Detect which cell encompasses the target text, then output its [X, Y] center coordinate. 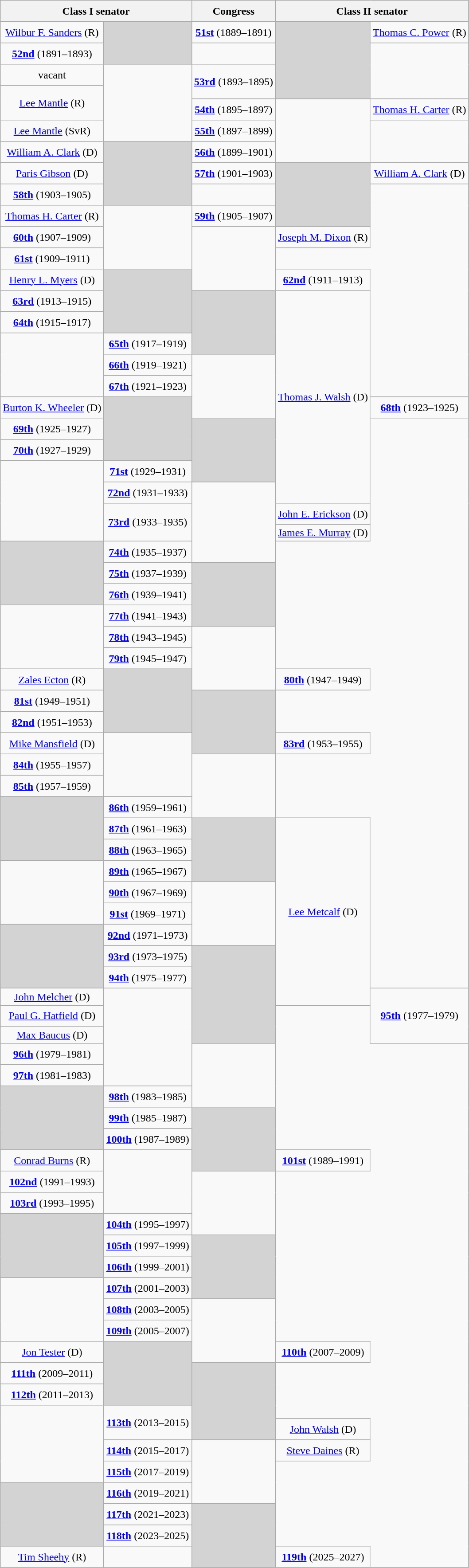
Burton K. Wheeler (D) [52, 408]
108th (2003–2005) [148, 1309]
72nd (1931–1933) [148, 493]
60th (1907–1909) [52, 237]
117th (2021–2023) [148, 1514]
58th (1903–1905) [52, 195]
92nd (1971–1973) [148, 935]
87th (1961–1963) [148, 829]
Mike Mansfield (D) [52, 744]
John Walsh (D) [323, 1429]
66th (1919–1921) [148, 365]
105th (1997–1999) [148, 1246]
77th (1941–1943) [148, 616]
Max Baucus (D) [52, 1035]
102nd (1991–1993) [52, 1182]
89th (1965–1967) [148, 871]
111th (2009–2011) [52, 1373]
56th (1899–1901) [233, 152]
John E. Erickson (D) [323, 514]
68th (1923–1925) [419, 408]
Congress [233, 11]
79th (1945–1947) [148, 659]
52nd (1891–1893) [52, 54]
103rd (1993–1995) [52, 1203]
59th (1905–1907) [233, 216]
96th (1979–1981) [52, 1054]
110th (2007–2009) [323, 1352]
85th (1957–1959) [52, 786]
74th (1935–1937) [148, 552]
Tim Sheehy (R) [52, 1557]
Conrad Burns (R) [52, 1160]
55th (1897–1899) [233, 131]
90th (1967–1969) [148, 893]
Joseph M. Dixon (R) [323, 237]
81st (1949–1951) [52, 701]
Thomas C. Power (R) [419, 32]
Steve Daines (R) [323, 1450]
88th (1963–1965) [148, 850]
Class I senator [96, 11]
Thomas J. Walsh (D) [323, 397]
51st (1889–1891) [233, 32]
69th (1925–1927) [52, 429]
Lee Mantle (R) [52, 103]
Paul G. Hatfield (D) [52, 1016]
Wilbur F. Sanders (R) [52, 32]
Henry L. Myers (D) [52, 280]
94th (1975–1977) [148, 978]
Class II senator [372, 11]
70th (1927–1929) [52, 450]
Paris Gibson (D) [52, 173]
71st (1929–1931) [148, 471]
98th (1983–1985) [148, 1097]
57th (1901–1903) [233, 173]
99th (1985–1987) [148, 1118]
112th (2011–2013) [52, 1395]
119th (2025–2027) [323, 1557]
76th (1939–1941) [148, 595]
73rd (1933–1935) [148, 522]
86th (1959–1961) [148, 808]
78th (1943–1945) [148, 637]
James E. Murray (D) [323, 533]
61st (1909–1911) [52, 259]
75th (1937–1939) [148, 573]
Jon Tester (D) [52, 1352]
104th (1995–1997) [148, 1224]
115th (2017–2019) [148, 1472]
80th (1947–1949) [323, 680]
82nd (1951–1953) [52, 722]
95th (1977–1979) [419, 1016]
93rd (1973–1975) [148, 956]
114th (2015–2017) [148, 1450]
Lee Metcalf (D) [323, 912]
83rd (1953–1955) [323, 744]
John Melcher (D) [52, 997]
100th (1987–1989) [148, 1139]
107th (2001–2003) [148, 1288]
Lee Mantle (SvR) [52, 131]
Zales Ecton (R) [52, 680]
54th (1895–1897) [233, 110]
97th (1981–1983) [52, 1075]
109th (2005–2007) [148, 1331]
116th (2019–2021) [148, 1493]
113th (2013–2015) [148, 1423]
84th (1955–1957) [52, 765]
101st (1989–1991) [323, 1160]
91st (1969–1971) [148, 914]
63rd (1913–1915) [52, 301]
106th (1999–2001) [148, 1267]
64th (1915–1917) [52, 322]
118th (2023–2025) [148, 1536]
vacant [52, 75]
53rd (1893–1895) [233, 82]
67th (1921–1923) [148, 386]
65th (1917–1919) [148, 344]
62nd (1911–1913) [323, 280]
